Output the (X, Y) coordinate of the center of the cell containing the given text.  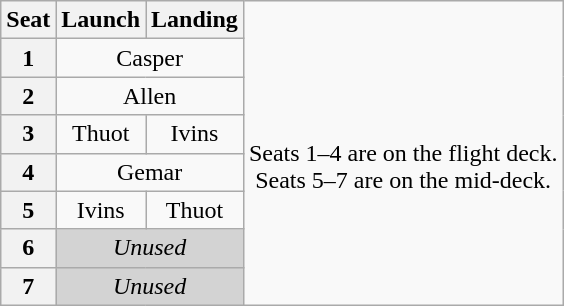
Casper (150, 58)
7 (28, 286)
Seats 1–4 are on the flight deck.Seats 5–7 are on the mid-deck. (403, 153)
4 (28, 172)
5 (28, 210)
Allen (150, 96)
Launch (101, 20)
6 (28, 248)
Seat (28, 20)
1 (28, 58)
Gemar (150, 172)
3 (28, 134)
Landing (195, 20)
2 (28, 96)
